From the cell containing the given text, extract its center point as [X, Y] coordinate. 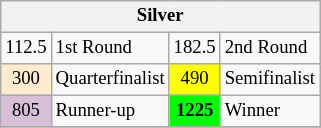
805 [26, 112]
Quarterfinalist [110, 80]
Winner [270, 112]
1225 [194, 112]
Runner-up [110, 112]
2nd Round [270, 48]
1st Round [110, 48]
Semifinalist [270, 80]
182.5 [194, 48]
Silver [160, 16]
112.5 [26, 48]
300 [26, 80]
490 [194, 80]
